From the cell containing the given text, extract its center point as (x, y) coordinate. 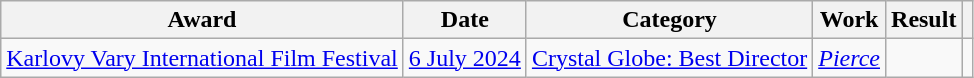
Result (924, 20)
Pierce (850, 58)
6 July 2024 (464, 58)
Crystal Globe: Best Director (669, 58)
Karlovy Vary International Film Festival (202, 58)
Work (850, 20)
Date (464, 20)
Award (202, 20)
Category (669, 20)
